Identify which cell holds the provided text, then report its (X, Y) central coordinate. 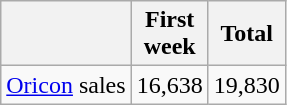
16,638 (170, 85)
Oricon sales (66, 85)
Total (246, 34)
Firstweek (170, 34)
19,830 (246, 85)
